Determine the [x, y] coordinate at the center of the cell enclosing the given text.  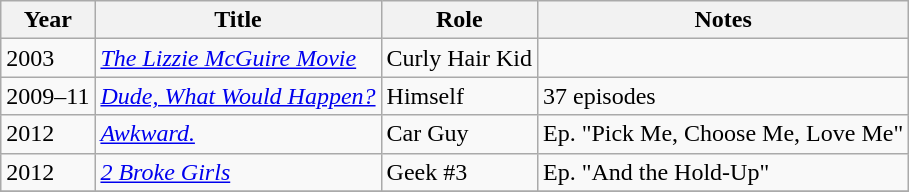
2009–11 [48, 96]
Geek #3 [459, 172]
Role [459, 20]
Awkward. [238, 134]
Ep. "And the Hold-Up" [722, 172]
Title [238, 20]
Himself [459, 96]
Year [48, 20]
Dude, What Would Happen? [238, 96]
Ep. "Pick Me, Choose Me, Love Me" [722, 134]
Car Guy [459, 134]
Notes [722, 20]
Curly Hair Kid [459, 58]
2 Broke Girls [238, 172]
2003 [48, 58]
The Lizzie McGuire Movie [238, 58]
37 episodes [722, 96]
